From the cell containing the given text, extract its center point as [x, y] coordinate. 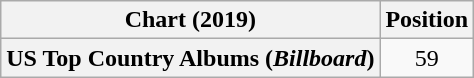
59 [427, 58]
Chart (2019) [190, 20]
Position [427, 20]
US Top Country Albums (Billboard) [190, 58]
